Capture the cell that displays the provided text and extract its [x, y] central coordinate. 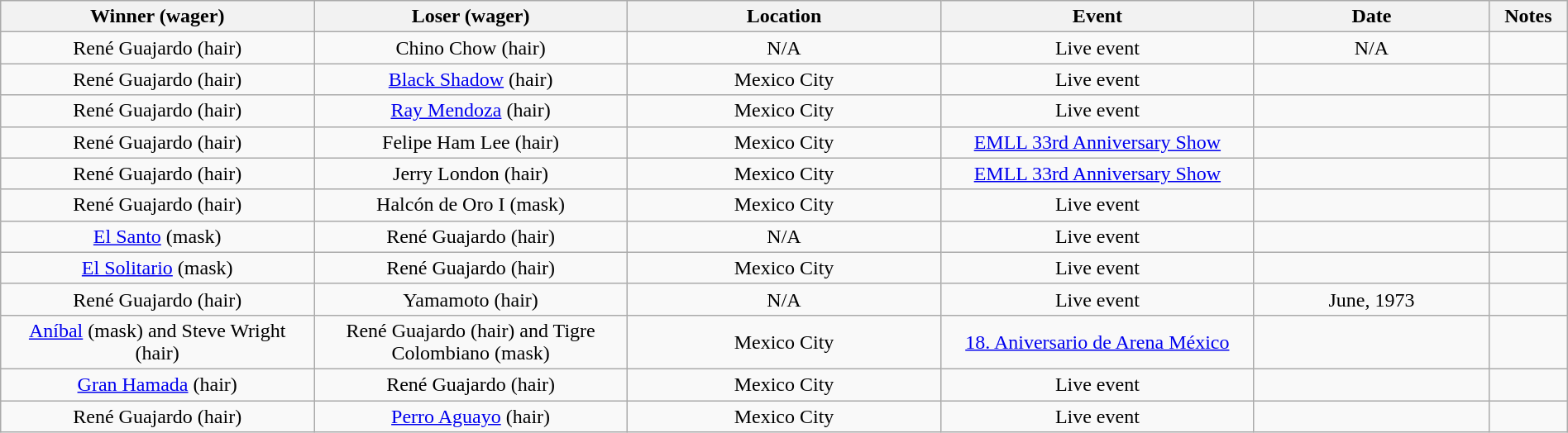
René Guajardo (hair) and Tigre Colombiano (mask) [471, 342]
Halcón de Oro I (mask) [471, 205]
Felipe Ham Lee (hair) [471, 142]
Loser (wager) [471, 17]
Perro Aguayo (hair) [471, 416]
Notes [1528, 17]
El Solitario (mask) [157, 268]
Black Shadow (hair) [471, 79]
18. Aniversario de Arena México [1097, 342]
Yamamoto (hair) [471, 299]
Chino Chow (hair) [471, 48]
Jerry London (hair) [471, 174]
Winner (wager) [157, 17]
Aníbal (mask) and Steve Wright (hair) [157, 342]
Gran Hamada (hair) [157, 384]
Ray Mendoza (hair) [471, 111]
Event [1097, 17]
Date [1371, 17]
June, 1973 [1371, 299]
El Santo (mask) [157, 236]
Location [784, 17]
